Capture the cell that displays the provided text and extract its (X, Y) central coordinate. 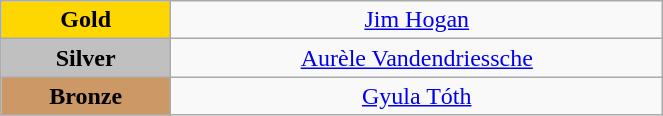
Gold (86, 20)
Gyula Tóth (417, 96)
Bronze (86, 96)
Jim Hogan (417, 20)
Aurèle Vandendriessche (417, 58)
Silver (86, 58)
